Search for the cell housing the specified text and yield its [X, Y] center coordinate. 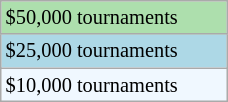
$50,000 tournaments [114, 17]
$25,000 tournaments [114, 51]
$10,000 tournaments [114, 85]
